Provide the [X, Y] coordinate of the cell's center where the given text is located.  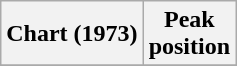
Chart (1973) [72, 34]
Peakposition [189, 34]
